From the cell containing the given text, extract its center point as [x, y] coordinate. 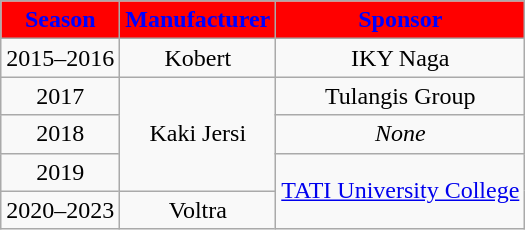
Tulangis Group [400, 96]
Kaki Jersi [198, 134]
2020–2023 [60, 210]
2017 [60, 96]
TATI University College [400, 191]
None [400, 134]
2015–2016 [60, 58]
Sponsor [400, 20]
Kobert [198, 58]
2019 [60, 172]
Season [60, 20]
IKY Naga [400, 58]
Voltra [198, 210]
2018 [60, 134]
Manufacturer [198, 20]
